Extract the (X, Y) coordinate from the center of the cell holding the provided text.  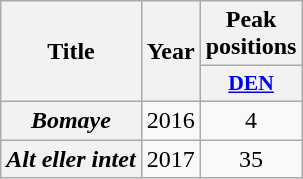
Alt eller intet (71, 159)
2016 (170, 120)
Peak positions (251, 34)
Title (71, 52)
DEN (251, 84)
35 (251, 159)
Bomaye (71, 120)
2017 (170, 159)
Year (170, 52)
4 (251, 120)
